Provide the [x, y] coordinate of the cell's center where the given text is located.  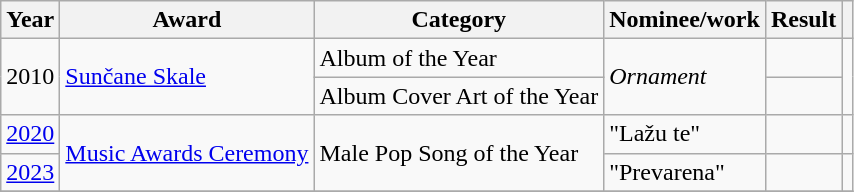
2020 [30, 134]
2023 [30, 172]
2010 [30, 77]
Male Pop Song of the Year [459, 153]
Music Awards Ceremony [187, 153]
Album of the Year [459, 58]
Nominee/work [685, 20]
Sunčane Skale [187, 77]
Ornament [685, 77]
"Prevarena" [685, 172]
Album Cover Art of the Year [459, 96]
Result [803, 20]
Year [30, 20]
Award [187, 20]
Category [459, 20]
"Lažu te" [685, 134]
